Capture the cell that displays the provided text and extract its (X, Y) central coordinate. 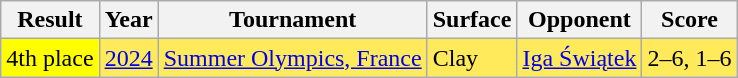
Opponent (580, 20)
Summer Olympics, France (292, 58)
Tournament (292, 20)
Year (128, 20)
2024 (128, 58)
Score (690, 20)
4th place (50, 58)
Surface (472, 20)
Clay (472, 58)
2–6, 1–6 (690, 58)
Result (50, 20)
Iga Świątek (580, 58)
